Search for the cell housing the specified text and yield its [x, y] center coordinate. 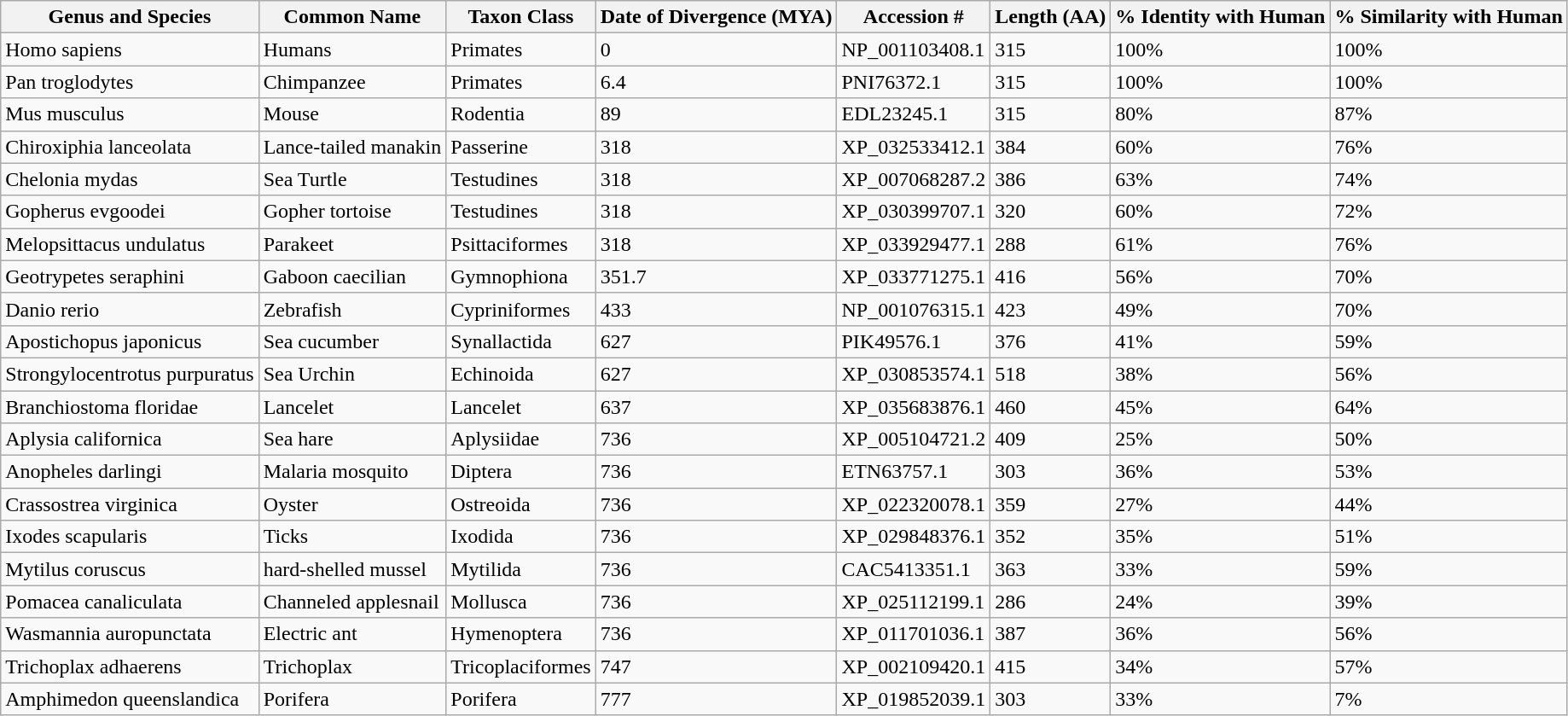
Parakeet [352, 244]
24% [1220, 602]
363 [1051, 569]
XP_030853574.1 [914, 374]
518 [1051, 374]
Strongylocentrotus purpuratus [130, 374]
XP_035683876.1 [914, 407]
XP_025112199.1 [914, 602]
Mus musculus [130, 114]
Cypriniformes [520, 309]
80% [1220, 114]
PNI76372.1 [914, 82]
35% [1220, 537]
351.7 [717, 277]
% Similarity with Human [1449, 17]
Zebrafish [352, 309]
Oyster [352, 504]
Channeled applesnail [352, 602]
Pomacea canaliculata [130, 602]
352 [1051, 537]
Amphimedon queenslandica [130, 699]
NP_001103408.1 [914, 49]
XP_032533412.1 [914, 147]
Taxon Class [520, 17]
Hymenoptera [520, 634]
Gaboon caecilian [352, 277]
Sea Urchin [352, 374]
Wasmannia auropunctata [130, 634]
747 [717, 667]
Apostichopus japonicus [130, 341]
376 [1051, 341]
Gopherus evgoodei [130, 212]
Geotrypetes seraphini [130, 277]
386 [1051, 179]
72% [1449, 212]
637 [717, 407]
PIK49576.1 [914, 341]
Anopheles darlingi [130, 472]
64% [1449, 407]
XP_029848376.1 [914, 537]
416 [1051, 277]
286 [1051, 602]
Crassostrea virginica [130, 504]
Malaria mosquito [352, 472]
63% [1220, 179]
Diptera [520, 472]
CAC5413351.1 [914, 569]
Gymnophiona [520, 277]
Danio rerio [130, 309]
57% [1449, 667]
49% [1220, 309]
Trichoplax [352, 667]
hard-shelled mussel [352, 569]
51% [1449, 537]
Gopher tortoise [352, 212]
Accession # [914, 17]
Mollusca [520, 602]
Aplysiidae [520, 439]
XP_019852039.1 [914, 699]
777 [717, 699]
Homo sapiens [130, 49]
50% [1449, 439]
XP_002109420.1 [914, 667]
Humans [352, 49]
Branchiostoma floridae [130, 407]
27% [1220, 504]
41% [1220, 341]
38% [1220, 374]
XP_033929477.1 [914, 244]
Echinoida [520, 374]
Ixodes scapularis [130, 537]
Psittaciformes [520, 244]
XP_007068287.2 [914, 179]
Ixodida [520, 537]
Pan troglodytes [130, 82]
XP_022320078.1 [914, 504]
Ostreoida [520, 504]
XP_033771275.1 [914, 277]
34% [1220, 667]
Genus and Species [130, 17]
288 [1051, 244]
Passerine [520, 147]
Mytilida [520, 569]
Mytilus coruscus [130, 569]
433 [717, 309]
Length (AA) [1051, 17]
ETN63757.1 [914, 472]
Sea cucumber [352, 341]
320 [1051, 212]
Chiroxiphia lanceolata [130, 147]
Chimpanzee [352, 82]
25% [1220, 439]
6.4 [717, 82]
XP_030399707.1 [914, 212]
460 [1051, 407]
XP_005104721.2 [914, 439]
44% [1449, 504]
Trichoplax adhaerens [130, 667]
384 [1051, 147]
87% [1449, 114]
Aplysia californica [130, 439]
45% [1220, 407]
Rodentia [520, 114]
Mouse [352, 114]
Tricoplaciformes [520, 667]
409 [1051, 439]
Chelonia mydas [130, 179]
74% [1449, 179]
Lance-tailed manakin [352, 147]
359 [1051, 504]
Electric ant [352, 634]
% Identity with Human [1220, 17]
53% [1449, 472]
39% [1449, 602]
NP_001076315.1 [914, 309]
7% [1449, 699]
Sea Turtle [352, 179]
Sea hare [352, 439]
423 [1051, 309]
Synallactida [520, 341]
0 [717, 49]
61% [1220, 244]
EDL23245.1 [914, 114]
Date of Divergence (MYA) [717, 17]
Ticks [352, 537]
Common Name [352, 17]
415 [1051, 667]
387 [1051, 634]
Melopsittacus undulatus [130, 244]
89 [717, 114]
XP_011701036.1 [914, 634]
